For the text-containing cell, return its midpoint in (x, y) coordinate format. 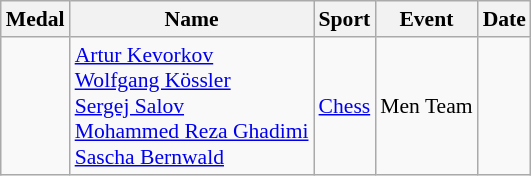
Sport (345, 19)
Date (504, 19)
Name (192, 19)
Event (426, 19)
Men Team (426, 106)
Artur KevorkovWolfgang KösslerSergej SalovMohammed Reza GhadimiSascha Bernwald (192, 106)
Medal (36, 19)
Chess (345, 106)
